Output the [x, y] coordinate of the center of the cell containing the given text.  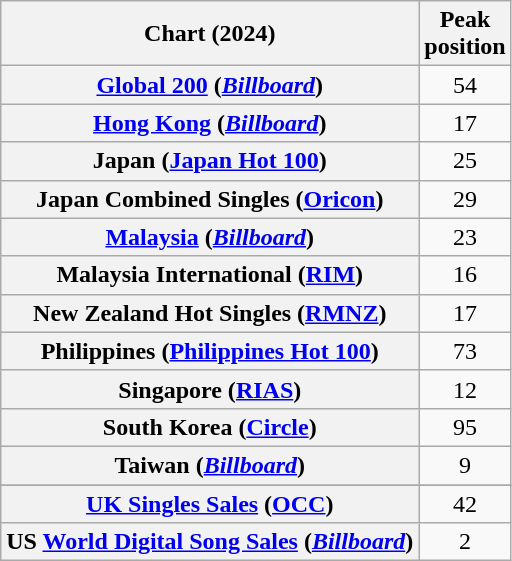
Global 200 (Billboard) [210, 85]
Taiwan (Billboard) [210, 465]
New Zealand Hot Singles (RMNZ) [210, 313]
95 [465, 427]
54 [465, 85]
29 [465, 199]
Philippines (Philippines Hot 100) [210, 351]
US World Digital Song Sales (Billboard) [210, 542]
Chart (2024) [210, 34]
2 [465, 542]
Hong Kong (Billboard) [210, 123]
Peakposition [465, 34]
16 [465, 275]
9 [465, 465]
Japan (Japan Hot 100) [210, 161]
42 [465, 503]
Malaysia (Billboard) [210, 237]
Japan Combined Singles (Oricon) [210, 199]
25 [465, 161]
Malaysia International (RIM) [210, 275]
Singapore (RIAS) [210, 389]
South Korea (Circle) [210, 427]
12 [465, 389]
UK Singles Sales (OCC) [210, 503]
23 [465, 237]
73 [465, 351]
